Capture the cell that displays the provided text and extract its [x, y] central coordinate. 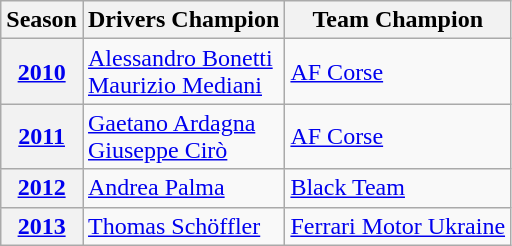
2013 [42, 226]
Season [42, 20]
2010 [42, 72]
Drivers Champion [183, 20]
Gaetano Ardagna Giuseppe Cirò [183, 136]
Team Champion [398, 20]
2011 [42, 136]
Andrea Palma [183, 188]
Alessandro Bonetti Maurizio Mediani [183, 72]
Ferrari Motor Ukraine [398, 226]
2012 [42, 188]
Thomas Schöffler [183, 226]
Black Team [398, 188]
